Output the (x, y) coordinate of the center of the cell containing the given text.  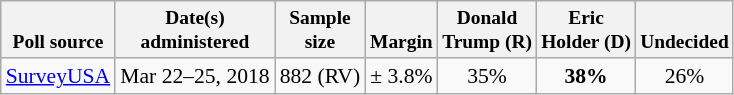
DonaldTrump (R) (488, 30)
Undecided (685, 30)
± 3.8% (401, 76)
38% (586, 76)
Date(s)administered (194, 30)
Margin (401, 30)
Samplesize (320, 30)
EricHolder (D) (586, 30)
SurveyUSA (58, 76)
Poll source (58, 30)
35% (488, 76)
26% (685, 76)
882 (RV) (320, 76)
Mar 22–25, 2018 (194, 76)
